From the cell containing the given text, extract its center point as (X, Y) coordinate. 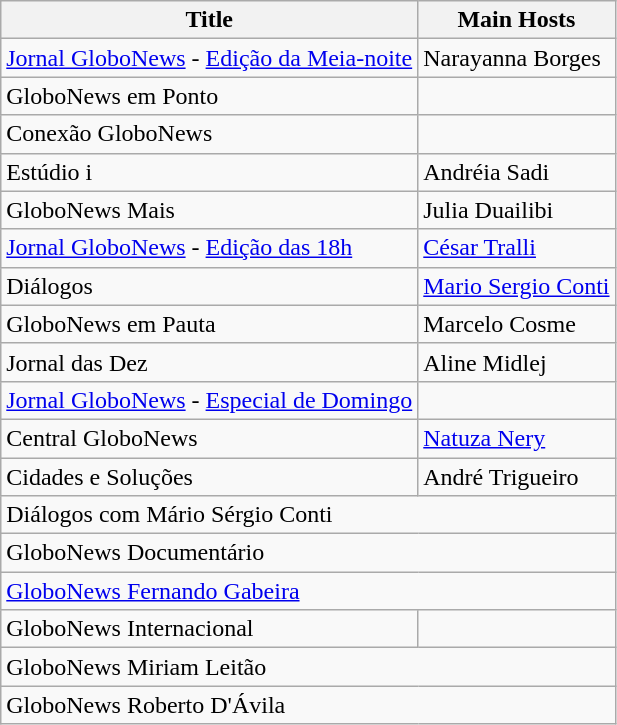
Diálogos (210, 286)
GloboNews Documentário (308, 553)
Conexão GloboNews (210, 134)
Natuza Nery (516, 438)
GloboNews Fernando Gabeira (308, 591)
Mario Sergio Conti (516, 286)
César Tralli (516, 248)
Jornal GloboNews - Edição da Meia-noite (210, 58)
Estúdio i (210, 172)
Main Hosts (516, 20)
GloboNews Mais (210, 210)
Jornal GloboNews - Edição das 18h (210, 248)
Central GloboNews (210, 438)
GloboNews Internacional (210, 629)
Marcelo Cosme (516, 324)
GloboNews em Pauta (210, 324)
André Trigueiro (516, 477)
GloboNews em Ponto (210, 96)
Jornal GloboNews - Especial de Domingo (210, 400)
Narayanna Borges (516, 58)
Jornal das Dez (210, 362)
Aline Midlej (516, 362)
GloboNews Roberto D'Ávila (308, 705)
Andréia Sadi (516, 172)
Cidades e Soluções (210, 477)
Diálogos com Mário Sérgio Conti (308, 515)
Julia Duailibi (516, 210)
Title (210, 20)
GloboNews Miriam Leitão (308, 667)
